Extract the [X, Y] coordinate from the center of the cell holding the provided text.  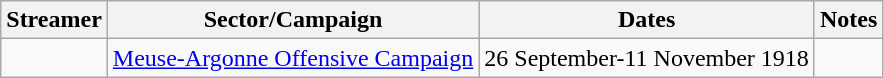
Meuse-Argonne Offensive Campaign [292, 58]
Streamer [54, 20]
Dates [647, 20]
26 September-11 November 1918 [647, 58]
Sector/Campaign [292, 20]
Notes [848, 20]
